Pinpoint the cell where the given text exists, returning its (x, y) midpoint coordinate. 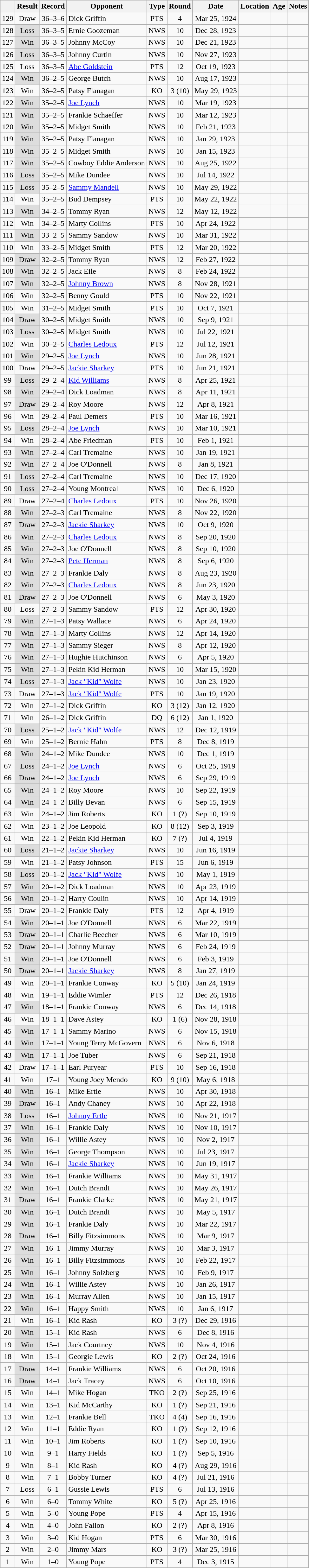
1–0 (53, 1562)
Benny Gould (107, 296)
May 29, 1922 (216, 187)
19–1–1 (53, 995)
Oct 9, 1920 (216, 525)
6–0 (53, 1501)
90 (8, 488)
8 (12) (180, 826)
61 (8, 838)
34 (8, 1164)
Jan 27, 1919 (216, 971)
106 (8, 296)
7 (8, 1489)
Jan 8, 1921 (216, 464)
13 (8, 1417)
17–1 (53, 1079)
Sep 21, 1918 (216, 1055)
Harry Coulin (107, 898)
Cowboy Eddie Anderson (107, 163)
Feb 21, 1923 (216, 127)
Sep 22, 1919 (216, 790)
Jan 15, 1923 (216, 151)
27 (8, 1248)
Andy Chaney (107, 1103)
Jul 21, 1916 (216, 1477)
Mike Hogan (107, 1393)
Dec 21, 1923 (216, 42)
Apr 23, 1919 (216, 886)
Happy Smith (107, 1309)
17 (8, 1369)
Dec 3, 1915 (216, 1562)
Ernie Goozeman (107, 30)
May 21, 1917 (216, 1200)
Jan 12, 1920 (216, 705)
Gussie Lewis (107, 1489)
Oct 24, 1916 (216, 1357)
Dec 17, 1920 (216, 476)
Jack Courtney (107, 1345)
69 (8, 742)
5 (10) (180, 983)
82 (8, 585)
Opponent (107, 6)
Tommy White (107, 1501)
19 (8, 1345)
Dec 12, 1919 (216, 730)
101 (8, 356)
Kid McCarthy (107, 1405)
Jul 23, 1917 (216, 1152)
56 (8, 898)
Nov 28, 1918 (216, 1019)
Type (157, 6)
Jun 21, 1921 (216, 368)
121 (8, 115)
Dave Astey (107, 1019)
118 (8, 151)
Sep 29, 1919 (216, 778)
7–1 (53, 1477)
92 (8, 464)
45 (8, 1031)
Aug 23, 1920 (216, 573)
16 (8, 1381)
65 (8, 790)
70 (8, 730)
30 (8, 1212)
Eddie Wimler (107, 995)
May 26, 1917 (216, 1188)
20 (8, 1333)
108 (8, 271)
Notes (298, 6)
Abe Friedman (107, 440)
Sep 10, 1919 (216, 814)
9–1 (53, 1453)
88 (8, 513)
105 (8, 308)
28 (8, 1236)
86 (8, 537)
112 (8, 223)
78 (8, 633)
Sammy Marino (107, 1031)
12–1 (53, 1417)
87 (8, 525)
99 (8, 380)
11 (8, 1441)
Apr 25, 1921 (216, 380)
Mar 20, 1922 (216, 247)
97 (8, 404)
94 (8, 440)
102 (8, 344)
May 6, 1918 (216, 1079)
27–1–2 (53, 705)
1 (6) (180, 1019)
Mar 10, 1921 (216, 428)
Jan 19, 1920 (216, 693)
81 (8, 597)
73 (8, 693)
May 3, 1920 (216, 597)
Bud Dempsey (107, 199)
Paul Demers (107, 416)
Mar 16, 1921 (216, 416)
Mar 22, 1917 (216, 1224)
Kid Williams (107, 380)
38 (8, 1115)
Jimmy Mars (107, 1550)
Sep 10, 1920 (216, 549)
Frankie Schaeffer (107, 115)
76 (8, 657)
Bobby Turner (107, 1477)
Jun 16, 1919 (216, 850)
93 (8, 452)
Feb 27, 1922 (216, 259)
Jul 13, 1916 (216, 1489)
Johnny Ertle (107, 1115)
May 31, 1917 (216, 1176)
Feb 3, 1919 (216, 959)
46 (8, 1019)
122 (8, 103)
2–0 (53, 1550)
68 (8, 754)
107 (8, 284)
128 (8, 30)
Mar 3, 1917 (216, 1248)
9 (8, 1465)
18 (8, 1357)
80 (8, 609)
May 12, 1922 (216, 211)
Sammy Mandell (107, 187)
Oct 25, 1919 (216, 766)
Jun 6, 1919 (216, 862)
5 (8, 1514)
Jan 15, 1917 (216, 1296)
50 (8, 971)
Nov 27, 1923 (216, 54)
DQ (157, 717)
75 (8, 669)
57 (8, 886)
Mar 19, 1923 (216, 103)
104 (8, 320)
25 (8, 1272)
Nov 22, 1920 (216, 513)
54 (8, 923)
Young Joey Mendo (107, 1079)
31 (8, 1200)
Sep 16, 1918 (216, 1067)
Nov 15, 1918 (216, 1031)
Billy Bevan (107, 802)
Jan 26, 1917 (216, 1284)
Apr 25, 1916 (216, 1501)
Apr 4, 1919 (216, 910)
Aug 29, 1916 (216, 1465)
Sep 6, 1920 (216, 561)
113 (8, 211)
67 (8, 766)
Dec 1, 1919 (216, 754)
35 (8, 1152)
2 (8, 1550)
114 (8, 199)
Jun 19, 1917 (216, 1164)
May 1, 1919 (216, 874)
Mar 22, 1919 (216, 923)
44 (8, 1043)
Jan 6, 1917 (216, 1309)
22–1–2 (53, 838)
103 (8, 332)
126 (8, 54)
14 (8, 1405)
Georgie Lewis (107, 1357)
Apr 8, 1916 (216, 1526)
Apr 14, 1920 (216, 633)
66 (8, 778)
Abe Goldstein (107, 67)
79 (8, 621)
Patsy Wallace (107, 621)
Johnny Brown (107, 284)
Jan 1, 1920 (216, 717)
116 (8, 175)
Round (180, 6)
58 (8, 874)
72 (8, 705)
Jimmy Murray (107, 1248)
Apr 30, 1920 (216, 609)
Nov 28, 1921 (216, 284)
Oct 10, 1916 (216, 1381)
84 (8, 561)
Jul 22, 1921 (216, 332)
Johnny Murray (107, 947)
Feb 22, 1917 (216, 1260)
10–1 (53, 1441)
129 (8, 18)
Jan 23, 1920 (216, 681)
Location (255, 6)
George Thompson (107, 1152)
62 (8, 826)
Apr 12, 1920 (216, 645)
39 (8, 1103)
Jan 24, 1919 (216, 983)
Sep 12, 1916 (216, 1429)
36–3–6 (53, 18)
Johnny Curtin (107, 54)
40 (8, 1091)
Nov 21, 1917 (216, 1115)
Mar 10, 1919 (216, 935)
64 (8, 802)
26 (8, 1260)
Dec 8, 1919 (216, 742)
127 (8, 42)
Sep 10, 1916 (216, 1441)
May 22, 1922 (216, 199)
Age (279, 6)
Dec 28, 1923 (216, 30)
52 (8, 947)
Sep 9, 1921 (216, 320)
Nov 26, 1920 (216, 500)
Oct 20, 1916 (216, 1369)
3 (8, 1538)
7 (?) (180, 838)
Johnny McCoy (107, 42)
11–1 (53, 1429)
49 (8, 983)
9 (10) (180, 1079)
Jan 19, 1921 (216, 452)
37 (8, 1128)
Joe Leopold (107, 826)
Result (27, 6)
60 (8, 850)
51 (8, 959)
Harry Fields (107, 1453)
Patsy Johnson (107, 862)
Mar 30, 1916 (216, 1538)
115 (8, 187)
29 (8, 1224)
Apr 22, 1918 (216, 1103)
Feb 1, 1921 (216, 440)
Sep 21, 1916 (216, 1405)
Dec 26, 1918 (216, 995)
Apr 8, 1921 (216, 404)
Nov 22, 1921 (216, 296)
Sep 16, 1916 (216, 1417)
89 (8, 500)
Nov 6, 1918 (216, 1043)
26–1–2 (53, 717)
Mar 31, 1922 (216, 235)
Jack Tracey (107, 1381)
1 (8, 1562)
Nov 10, 1917 (216, 1128)
Mar 12, 1923 (216, 115)
Apr 5, 1920 (216, 657)
42 (8, 1067)
Kid Hogan (107, 1538)
May 5, 1917 (216, 1212)
71 (8, 717)
May 29, 1923 (216, 91)
Apr 30, 1918 (216, 1091)
Aug 17, 1923 (216, 79)
22 (8, 1309)
24 (8, 1284)
Mike Ertle (107, 1091)
Sep 5, 1916 (216, 1453)
31–2–5 (53, 308)
Mar 25, 1916 (216, 1550)
83 (8, 573)
Apr 24, 1920 (216, 621)
Pete Herman (107, 561)
Earl Puryear (107, 1067)
3 (10) (180, 91)
John Fallon (107, 1526)
21 (8, 1321)
6 (12) (180, 717)
36 (8, 1140)
23 (8, 1296)
23–1–2 (53, 826)
55 (8, 910)
43 (8, 1055)
Date (216, 6)
Johnny Solzberg (107, 1272)
Hughie Hutchinson (107, 657)
Sep 20, 1920 (216, 537)
47 (8, 1007)
Sammy Sieger (107, 645)
Joe Tuber (107, 1055)
119 (8, 139)
Sep 25, 1916 (216, 1393)
Jun 28, 1921 (216, 356)
Mar 9, 1917 (216, 1236)
Jul 4, 1919 (216, 838)
3 (12) (180, 705)
Jul 12, 1921 (216, 344)
41 (8, 1079)
32 (8, 1188)
Bernie Hahn (107, 742)
123 (8, 91)
95 (8, 428)
91 (8, 476)
Record (53, 6)
Eddie Ryan (107, 1429)
Feb 24, 1922 (216, 271)
96 (8, 416)
Frankie Bell (107, 1417)
Dec 6, 1920 (216, 488)
4 (4) (180, 1417)
4–0 (53, 1526)
59 (8, 862)
Frankie Clarke (107, 1200)
Feb 24, 1919 (216, 947)
Dec 14, 1918 (216, 1007)
124 (8, 79)
48 (8, 995)
77 (8, 645)
Nov 4, 1916 (216, 1345)
George Butch (107, 79)
3–0 (53, 1538)
Aug 25, 1922 (216, 163)
Young Montreal (107, 488)
117 (8, 163)
Mar 25, 1924 (216, 18)
Jun 23, 1920 (216, 585)
Oct 7, 1921 (216, 308)
Apr 15, 1916 (216, 1514)
Sep 3, 1919 (216, 826)
74 (8, 681)
111 (8, 235)
109 (8, 259)
Young Terry McGovern (107, 1043)
Charlie Beecher (107, 935)
Jan 29, 1923 (216, 139)
Oct 19, 1923 (216, 67)
Dec 8, 1916 (216, 1333)
63 (8, 814)
6–1 (53, 1489)
98 (8, 392)
Murray Allen (107, 1296)
Jack Eile (107, 271)
5 (?) (180, 1501)
Dec 29, 1916 (216, 1321)
Jul 14, 1922 (216, 175)
Apr 11, 1921 (216, 392)
Mar 15, 1920 (216, 669)
53 (8, 935)
Apr 14, 1919 (216, 898)
5–0 (53, 1514)
110 (8, 247)
33 (8, 1176)
125 (8, 67)
Apr 24, 1922 (216, 223)
Sep 15, 1919 (216, 802)
100 (8, 368)
Nov 2, 1917 (216, 1140)
13–1 (53, 1405)
8–1 (53, 1465)
85 (8, 549)
120 (8, 127)
Feb 9, 1917 (216, 1272)
